Locate the cell with the specified text and output its (x, y) center coordinate. 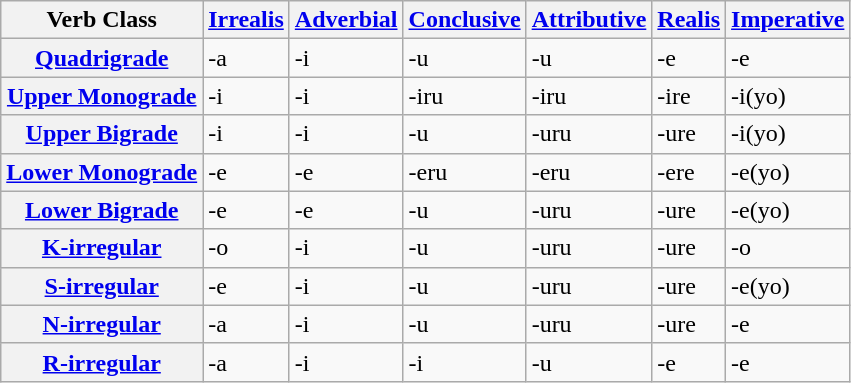
-ire (689, 96)
Conclusive (464, 20)
Lower Bigrade (102, 210)
Lower Monograde (102, 172)
Quadrigrade (102, 58)
Irrealis (246, 20)
Imperative (788, 20)
R-irregular (102, 362)
Attributive (589, 20)
Realis (689, 20)
S-irregular (102, 286)
-ere (689, 172)
Adverbial (346, 20)
Verb Class (102, 20)
Upper Bigrade (102, 134)
K-irregular (102, 248)
Upper Monograde (102, 96)
N-irregular (102, 324)
